Scan for the cell matching the given text and deliver its [x, y] coordinate at center. 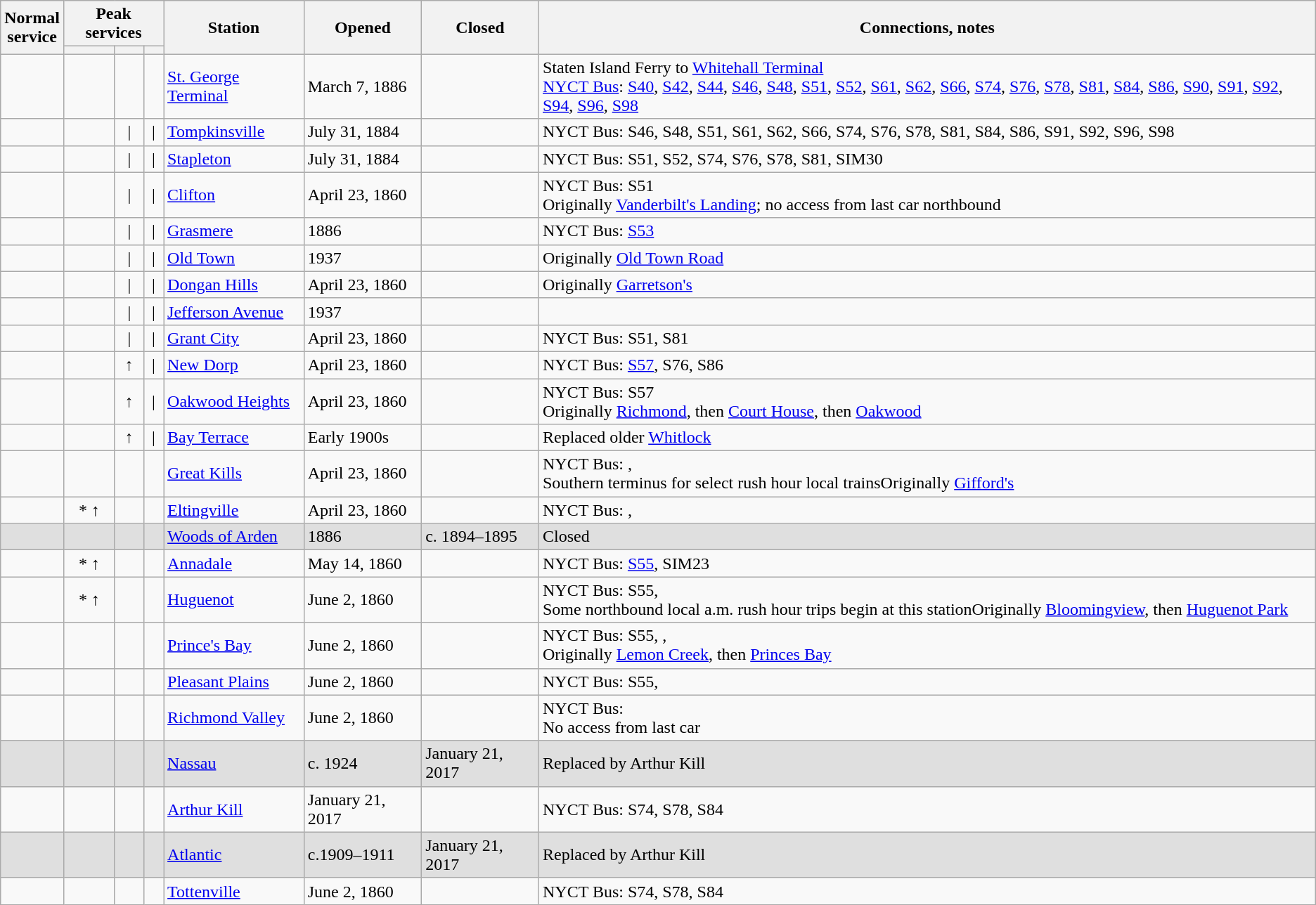
May 14, 1860 [363, 564]
NYCT Bus: No access from last car [927, 718]
Grant City [234, 338]
NYCT Bus: S57Originally Richmond, then Court House, then Oakwood [927, 401]
Tompkinsville [234, 132]
March 7, 1886 [363, 86]
Connections, notes [927, 27]
Replaced older Whitlock [927, 438]
Jefferson Avenue [234, 311]
Grasmere [234, 231]
NYCT Bus: S51Originally Vanderbilt's Landing; no access from last car northbound [927, 195]
NYCT Bus: S46, S48, S51, S61, S62, S66, S74, S76, S78, S81, S84, S86, S91, S92, S96, S98 [927, 132]
Atlantic [234, 854]
Station [234, 27]
Eltingville [234, 510]
Clifton [234, 195]
NYCT Bus: , Southern terminus for select rush hour local trainsOriginally Gifford's [927, 474]
NYCT Bus: S55, , Originally Lemon Creek, then Princes Bay [927, 645]
Originally Old Town Road [927, 258]
Early 1900s [363, 438]
Originally Garretson's [927, 285]
Nassau [234, 763]
Opened [363, 27]
c. 1894–1895 [481, 537]
NYCT Bus: S51, S52, S74, S76, S78, S81, SIM30 [927, 159]
Pleasant Plains [234, 682]
Bay Terrace [234, 438]
New Dorp [234, 365]
c. 1924 [363, 763]
Old Town [234, 258]
Great Kills [234, 474]
Arthur Kill [234, 809]
NYCT Bus: S53 [927, 231]
NYCT Bus: S57, S76, S86 [927, 365]
NYCT Bus: , [927, 510]
Tottenville [234, 891]
Richmond Valley [234, 718]
Peak services [113, 24]
Prince's Bay [234, 645]
Oakwood Heights [234, 401]
NYCT Bus: S51, S81 [927, 338]
c.1909–1911 [363, 854]
Stapleton [234, 159]
Huguenot [234, 600]
St. George Terminal [234, 86]
NYCT Bus: S55, Some northbound local a.m. rush hour trips begin at this stationOriginally Bloomingview, then Huguenot Park [927, 600]
Woods of Arden [234, 537]
NYCT Bus: S55, SIM23 [927, 564]
Normalservice [32, 27]
Annadale [234, 564]
NYCT Bus: S55, [927, 682]
Dongan Hills [234, 285]
